Determine the (X, Y) coordinate at the center of the cell enclosing the given text.  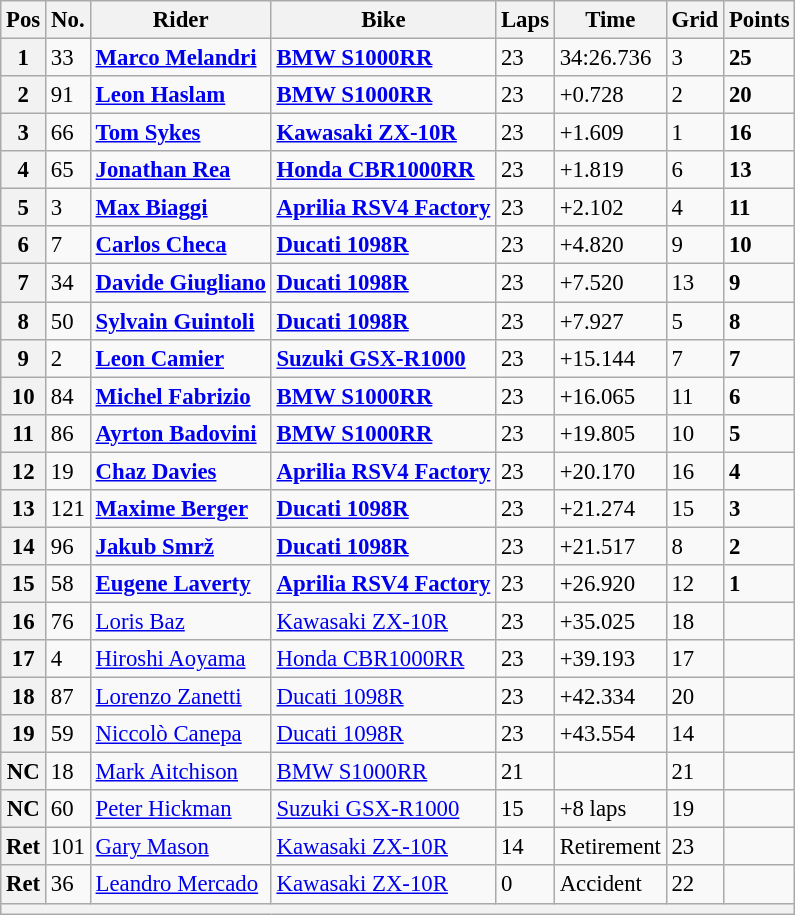
Niccolò Canepa (180, 734)
Max Biaggi (180, 208)
Jonathan Rea (180, 170)
+21.517 (610, 546)
Peter Hickman (180, 809)
Mark Aitchison (180, 772)
Chaz Davies (180, 471)
+0.728 (610, 95)
Davide Giugliano (180, 283)
101 (68, 847)
Lorenzo Zanetti (180, 697)
Tom Sykes (180, 133)
59 (68, 734)
60 (68, 809)
+26.920 (610, 584)
+7.927 (610, 321)
84 (68, 396)
+1.819 (610, 170)
Rider (180, 20)
+7.520 (610, 283)
Jakub Smrž (180, 546)
+8 laps (610, 809)
Grid (694, 20)
Sylvain Guintoli (180, 321)
+19.805 (610, 433)
+43.554 (610, 734)
Michel Fabrizio (180, 396)
Marco Melandri (180, 58)
+2.102 (610, 208)
50 (68, 321)
Leandro Mercado (180, 885)
Laps (526, 20)
86 (68, 433)
22 (694, 885)
+1.609 (610, 133)
+15.144 (610, 358)
Retirement (610, 847)
+35.025 (610, 621)
58 (68, 584)
Ayrton Badovini (180, 433)
Carlos Checa (180, 245)
+21.274 (610, 509)
87 (68, 697)
Accident (610, 885)
+42.334 (610, 697)
Eugene Laverty (180, 584)
25 (760, 58)
Pos (24, 20)
0 (526, 885)
34:26.736 (610, 58)
34 (68, 283)
65 (68, 170)
+4.820 (610, 245)
Maxime Berger (180, 509)
+16.065 (610, 396)
No. (68, 20)
Loris Baz (180, 621)
36 (68, 885)
+20.170 (610, 471)
33 (68, 58)
76 (68, 621)
91 (68, 95)
Leon Camier (180, 358)
Hiroshi Aoyama (180, 659)
66 (68, 133)
121 (68, 509)
Time (610, 20)
Bike (383, 20)
Points (760, 20)
Gary Mason (180, 847)
Leon Haslam (180, 95)
96 (68, 546)
+39.193 (610, 659)
